Capture the cell that displays the provided text and extract its (X, Y) central coordinate. 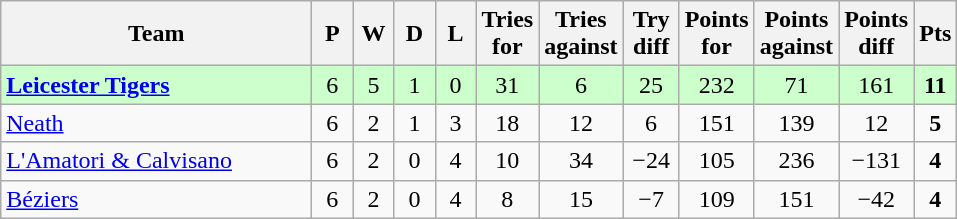
Pts (936, 34)
18 (508, 123)
15 (581, 199)
Points diff (876, 34)
−42 (876, 199)
31 (508, 85)
P (332, 34)
8 (508, 199)
161 (876, 85)
3 (456, 123)
109 (716, 199)
Try diff (651, 34)
−24 (651, 161)
Points against (796, 34)
L'Amatori & Calvisano (156, 161)
Neath (156, 123)
Tries against (581, 34)
W (374, 34)
34 (581, 161)
Points for (716, 34)
Tries for (508, 34)
−7 (651, 199)
Team (156, 34)
−131 (876, 161)
11 (936, 85)
D (414, 34)
236 (796, 161)
10 (508, 161)
232 (716, 85)
Leicester Tigers (156, 85)
25 (651, 85)
L (456, 34)
105 (716, 161)
139 (796, 123)
71 (796, 85)
Béziers (156, 199)
